Scan for the cell matching the given text and deliver its [X, Y] coordinate at center. 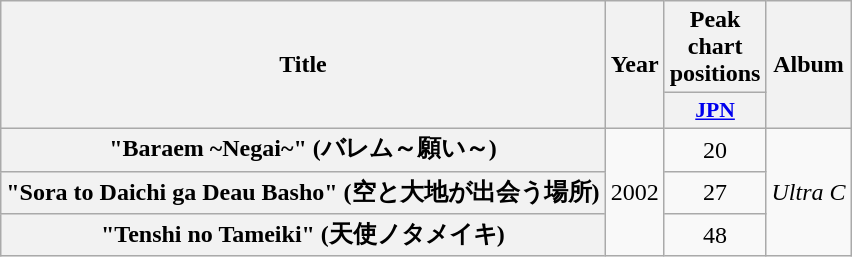
"Tenshi no Tameiki" (天使ノタメイキ) [303, 236]
"Baraem ~Negai~" (バレム～願い～) [303, 150]
48 [715, 236]
Album [808, 65]
Ultra C [808, 192]
27 [715, 192]
20 [715, 150]
2002 [634, 192]
Peak chart positions [715, 47]
Year [634, 65]
Title [303, 65]
"Sora to Daichi ga Deau Basho" (空と大地が出会う場所) [303, 192]
JPN [715, 111]
